Find where the given text appears and provide that cell's center as (X, Y) coordinate. 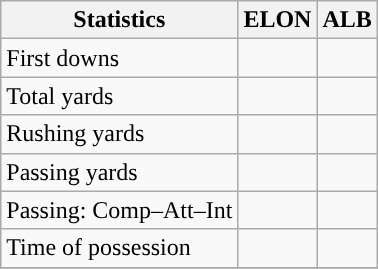
Passing yards (120, 172)
ALB (347, 20)
Statistics (120, 20)
Passing: Comp–Att–Int (120, 210)
Rushing yards (120, 134)
Time of possession (120, 248)
First downs (120, 58)
ELON (278, 20)
Total yards (120, 96)
